For the text-containing cell, return its midpoint in (X, Y) coordinate format. 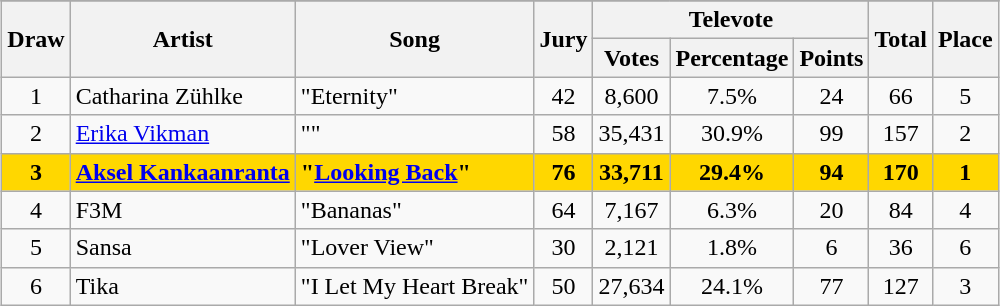
33,711 (632, 172)
Televote (731, 20)
Total (901, 39)
30.9% (732, 134)
"Eternity" (414, 96)
66 (901, 96)
"Lover View" (414, 248)
30 (564, 248)
"" (414, 134)
Tika (182, 286)
58 (564, 134)
64 (564, 210)
Artist (182, 39)
50 (564, 286)
7,167 (632, 210)
Sansa (182, 248)
157 (901, 134)
24 (832, 96)
Jury (564, 39)
"Looking Back" (414, 172)
77 (832, 286)
Song (414, 39)
99 (832, 134)
6.3% (732, 210)
127 (901, 286)
F3M (182, 210)
Votes (632, 58)
7.5% (732, 96)
8,600 (632, 96)
Percentage (732, 58)
Catharina Zühlke (182, 96)
Draw (36, 39)
36 (901, 248)
27,634 (632, 286)
1.8% (732, 248)
76 (564, 172)
2,121 (632, 248)
29.4% (732, 172)
Place (965, 39)
"Bananas" (414, 210)
20 (832, 210)
94 (832, 172)
24.1% (732, 286)
Erika Vikman (182, 134)
42 (564, 96)
35,431 (632, 134)
170 (901, 172)
Aksel Kankaanranta (182, 172)
84 (901, 210)
"I Let My Heart Break" (414, 286)
Points (832, 58)
